Search for the cell housing the specified text and yield its [x, y] center coordinate. 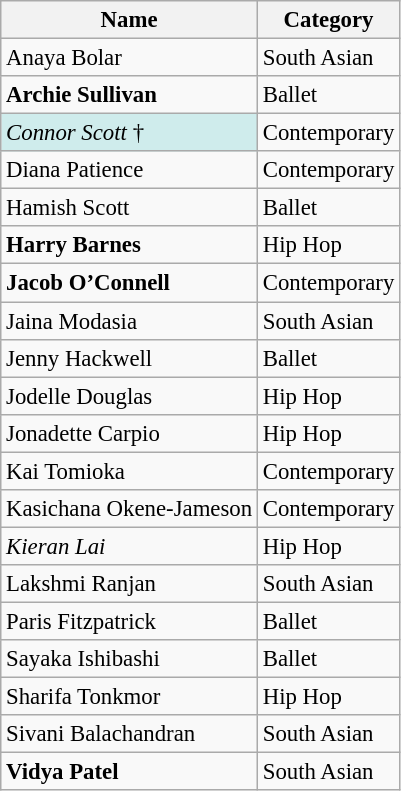
Jodelle Douglas [130, 396]
Sharifa Tonkmor [130, 697]
Jonadette Carpio [130, 433]
Kai Tomioka [130, 471]
Jenny Hackwell [130, 358]
Jacob O’Connell [130, 283]
Jaina Modasia [130, 321]
Sivani Balachandran [130, 734]
Anaya Bolar [130, 58]
Diana Patience [130, 170]
Kasichana Okene-Jameson [130, 509]
Paris Fitzpatrick [130, 621]
Connor Scott † [130, 133]
Hamish Scott [130, 208]
Lakshmi Ranjan [130, 584]
Category [328, 20]
Sayaka Ishibashi [130, 659]
Harry Barnes [130, 245]
Kieran Lai [130, 546]
Vidya Patel [130, 772]
Name [130, 20]
Archie Sullivan [130, 95]
